Identify which cell holds the provided text, then report its (X, Y) central coordinate. 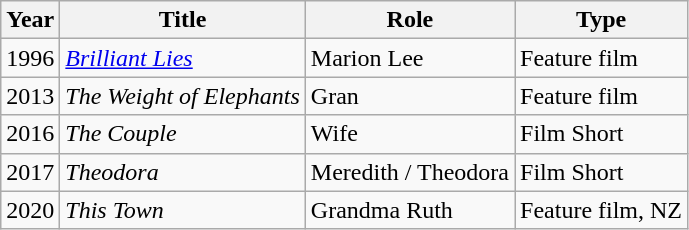
Grandma Ruth (410, 210)
Meredith / Theodora (410, 172)
The Weight of Elephants (183, 96)
2020 (30, 210)
2013 (30, 96)
Role (410, 20)
Gran (410, 96)
Year (30, 20)
2017 (30, 172)
1996 (30, 58)
Title (183, 20)
Wife (410, 134)
Theodora (183, 172)
Brilliant Lies (183, 58)
This Town (183, 210)
Type (602, 20)
Marion Lee (410, 58)
2016 (30, 134)
Feature film, NZ (602, 210)
The Couple (183, 134)
